Search for the cell housing the specified text and yield its (X, Y) center coordinate. 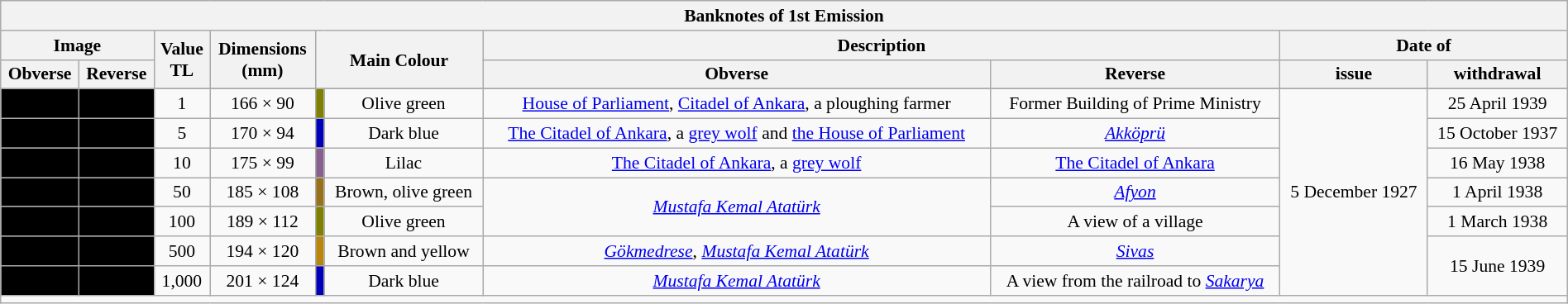
50 (182, 192)
A view from the railroad to Sakarya (1135, 281)
175 × 99 (263, 163)
Sivas (1135, 251)
25 April 1939 (1497, 104)
House of Parliament, Citadel of Ankara, a ploughing farmer (736, 104)
Afyon (1135, 192)
The Citadel of Ankara, a grey wolf and the House of Parliament (736, 134)
Description (882, 45)
1 April 1938 (1497, 192)
Image (78, 45)
500 (182, 251)
Gökmedrese, Mustafa Kemal Atatürk (736, 251)
201 × 124 (263, 281)
166 × 90 (263, 104)
Akköprü (1135, 134)
16 May 1938 (1497, 163)
170 × 94 (263, 134)
withdrawal (1497, 74)
ValueTL (182, 59)
15 October 1937 (1497, 134)
15 June 1939 (1497, 266)
1,000 (182, 281)
5 (182, 134)
The Citadel of Ankara (1135, 163)
Banknotes of 1st Emission (784, 16)
10 (182, 163)
1 March 1938 (1497, 222)
Lilac (404, 163)
Brown and yellow (404, 251)
1 (182, 104)
189 × 112 (263, 222)
Date of (1424, 45)
Dimensions(mm) (263, 59)
185 × 108 (263, 192)
A view of a village (1135, 222)
Former Building of Prime Ministry (1135, 104)
issue (1354, 74)
Main Colour (399, 59)
The Citadel of Ankara, a grey wolf (736, 163)
100 (182, 222)
Brown, olive green (404, 192)
5 December 1927 (1354, 192)
194 × 120 (263, 251)
